Extract the [x, y] coordinate from the center of the cell holding the provided text.  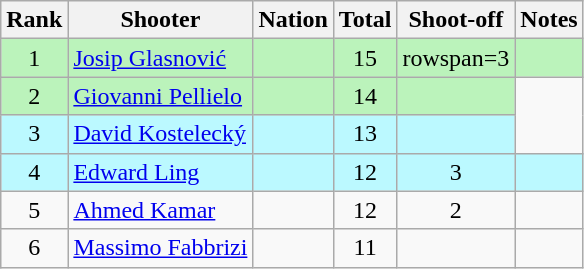
Josip Glasnović [160, 58]
rowspan=3 [456, 58]
Total [365, 20]
Rank [34, 20]
Massimo Fabbrizi [160, 248]
Notes [549, 20]
6 [34, 248]
5 [34, 210]
Shoot-off [456, 20]
1 [34, 58]
4 [34, 172]
David Kostelecký [160, 134]
14 [365, 96]
Nation [293, 20]
15 [365, 58]
11 [365, 248]
Ahmed Kamar [160, 210]
Edward Ling [160, 172]
Giovanni Pellielo [160, 96]
Shooter [160, 20]
13 [365, 134]
